Locate the cell with the specified text and output its [X, Y] center coordinate. 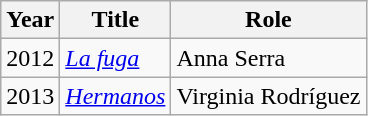
Hermanos [116, 96]
Anna Serra [268, 58]
Virginia Rodríguez [268, 96]
Year [30, 20]
2013 [30, 96]
2012 [30, 58]
Role [268, 20]
Title [116, 20]
La fuga [116, 58]
